Pinpoint the cell where the given text exists, returning its (x, y) midpoint coordinate. 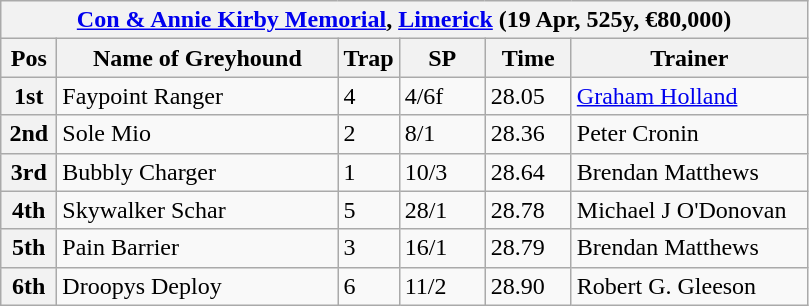
11/2 (442, 286)
Graham Holland (689, 96)
Faypoint Ranger (198, 96)
1st (29, 96)
5th (29, 248)
Pos (29, 58)
Con & Annie Kirby Memorial, Limerick (19 Apr, 525y, €80,000) (404, 20)
Bubbly Charger (198, 172)
Trap (368, 58)
Name of Greyhound (198, 58)
Peter Cronin (689, 134)
28.90 (528, 286)
6th (29, 286)
2nd (29, 134)
Trainer (689, 58)
4 (368, 96)
1 (368, 172)
4/6f (442, 96)
Pain Barrier (198, 248)
28.78 (528, 210)
Sole Mio (198, 134)
2 (368, 134)
Robert G. Gleeson (689, 286)
Michael J O'Donovan (689, 210)
6 (368, 286)
4th (29, 210)
28.64 (528, 172)
8/1 (442, 134)
28/1 (442, 210)
5 (368, 210)
16/1 (442, 248)
Droopys Deploy (198, 286)
3rd (29, 172)
28.05 (528, 96)
SP (442, 58)
28.36 (528, 134)
3 (368, 248)
28.79 (528, 248)
Time (528, 58)
10/3 (442, 172)
Skywalker Schar (198, 210)
